Scan for the cell matching the given text and deliver its (X, Y) coordinate at center. 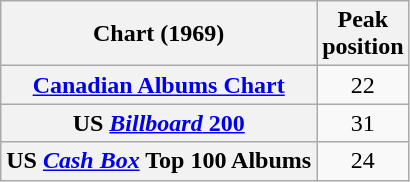
24 (363, 161)
31 (363, 123)
Chart (1969) (159, 34)
Peakposition (363, 34)
Canadian Albums Chart (159, 85)
US Cash Box Top 100 Albums (159, 161)
US Billboard 200 (159, 123)
22 (363, 85)
